From the cell containing the given text, extract its center point as (x, y) coordinate. 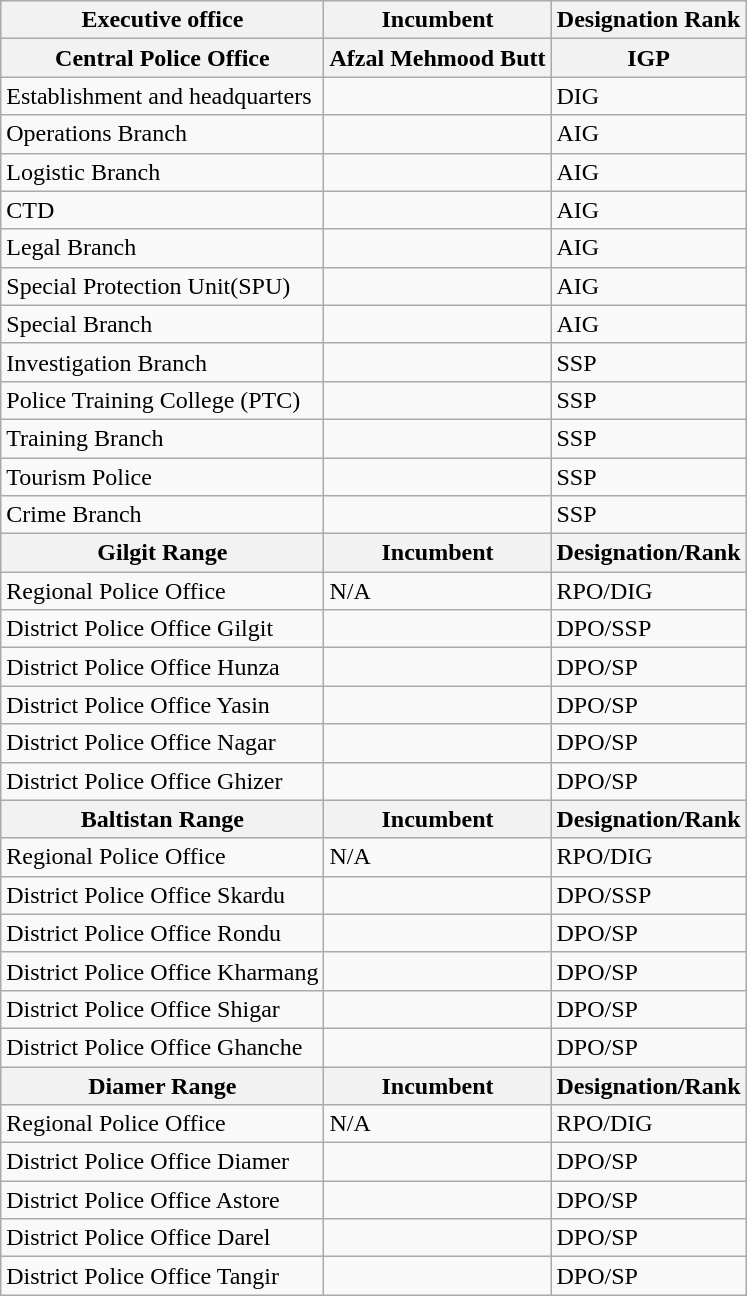
IGP (648, 58)
Gilgit Range (162, 553)
Tourism Police (162, 477)
Establishment and headquarters (162, 96)
District Police Office Kharmang (162, 971)
Afzal Mehmood Butt (438, 58)
DIG (648, 96)
District Police Office Rondu (162, 933)
Legal Branch (162, 248)
Operations Branch (162, 134)
Baltistan Range (162, 819)
Executive office (162, 20)
District Police Office Diamer (162, 1162)
District Police Office Ghizer (162, 781)
District Police Office Darel (162, 1238)
Police Training College (PTC) (162, 400)
District Police Office Nagar (162, 743)
CTD (162, 210)
District Police Office Astore (162, 1200)
District Police Office Skardu (162, 895)
Central Police Office (162, 58)
Designation Rank (648, 20)
District Police Office Shigar (162, 1009)
Crime Branch (162, 515)
District Police Office Ghanche (162, 1047)
District Police Office Gilgit (162, 629)
District Police Office Tangir (162, 1276)
Diamer Range (162, 1085)
Logistic Branch (162, 172)
Training Branch (162, 438)
Special Branch (162, 324)
Investigation Branch (162, 362)
Special Protection Unit(SPU) (162, 286)
District Police Office Yasin (162, 705)
District Police Office Hunza (162, 667)
